Find where the given text appears and provide that cell's center as (x, y) coordinate. 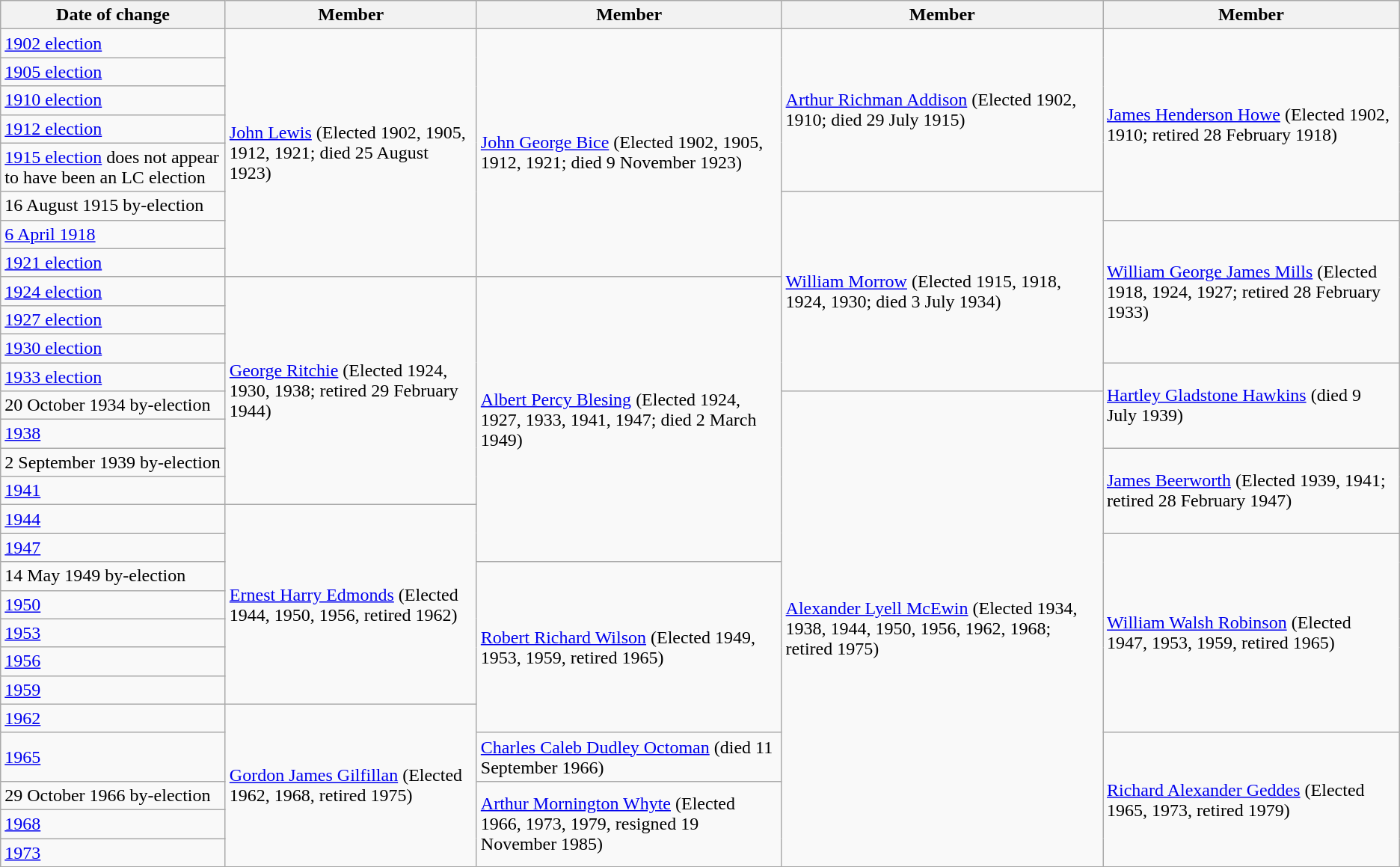
Richard Alexander Geddes (Elected 1965, 1973, retired 1979) (1250, 799)
Hartley Gladstone Hawkins (died 9 July 1939) (1250, 405)
29 October 1966 by-election (114, 795)
Alexander Lyell McEwin (Elected 1934, 1938, 1944, 1950, 1956, 1962, 1968; retired 1975) (942, 629)
Charles Caleb Dudley Octoman (died 11 September 1966) (629, 757)
6 April 1918 (114, 234)
Ernest Harry Edmonds (Elected 1944, 1950, 1956, retired 1962) (351, 604)
1933 election (114, 376)
1944 (114, 519)
Albert Percy Blesing (Elected 1924, 1927, 1933, 1941, 1947; died 2 March 1949) (629, 419)
1950 (114, 604)
1941 (114, 491)
1947 (114, 548)
John Lewis (Elected 1902, 1905, 1912, 1921; died 25 August 1923) (351, 153)
Date of change (114, 15)
16 August 1915 by-election (114, 206)
William Walsh Robinson (Elected 1947, 1953, 1959, retired 1965) (1250, 633)
1956 (114, 661)
1927 election (114, 319)
William Morrow (Elected 1915, 1918, 1924, 1930; died 3 July 1934) (942, 291)
1915 election does not appear to have been an LC election (114, 168)
1953 (114, 633)
Arthur Richman Addison (Elected 1902, 1910; died 29 July 1915) (942, 111)
John George Bice (Elected 1902, 1905, 1912, 1921; died 9 November 1923) (629, 153)
1962 (114, 718)
Gordon James Gilfillan (Elected 1962, 1968, retired 1975) (351, 785)
1924 election (114, 291)
1973 (114, 852)
Arthur Mornington Whyte (Elected 1966, 1973, 1979, resigned 19 November 1985) (629, 824)
William George James Mills (Elected 1918, 1924, 1927; retired 28 February 1933) (1250, 291)
1968 (114, 824)
1910 election (114, 100)
1902 election (114, 43)
1938 (114, 434)
1930 election (114, 348)
1912 election (114, 129)
2 September 1939 by-election (114, 462)
1905 election (114, 72)
James Beerworth (Elected 1939, 1941; retired 28 February 1947) (1250, 491)
14 May 1949 by-election (114, 576)
George Ritchie (Elected 1924, 1930, 1938; retired 29 February 1944) (351, 390)
20 October 1934 by-election (114, 405)
James Henderson Howe (Elected 1902, 1910; retired 28 February 1918) (1250, 124)
1959 (114, 690)
1965 (114, 757)
1921 election (114, 263)
Robert Richard Wilson (Elected 1949, 1953, 1959, retired 1965) (629, 647)
